Identify which cell holds the provided text, then report its (X, Y) central coordinate. 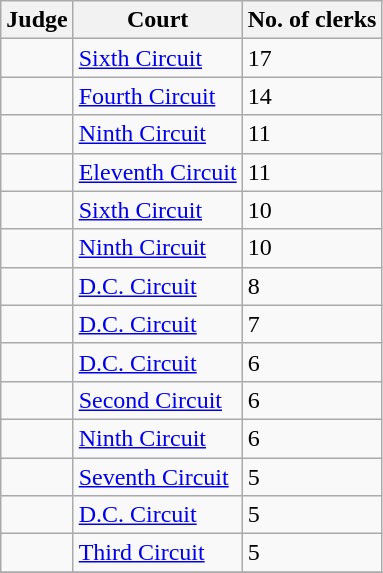
17 (312, 58)
Second Circuit (158, 400)
Fourth Circuit (158, 96)
Third Circuit (158, 553)
No. of clerks (312, 20)
Court (158, 20)
14 (312, 96)
7 (312, 324)
Judge (37, 20)
8 (312, 286)
Eleventh Circuit (158, 172)
Seventh Circuit (158, 477)
